Provide the (x, y) coordinate of the cell's center where the given text is located.  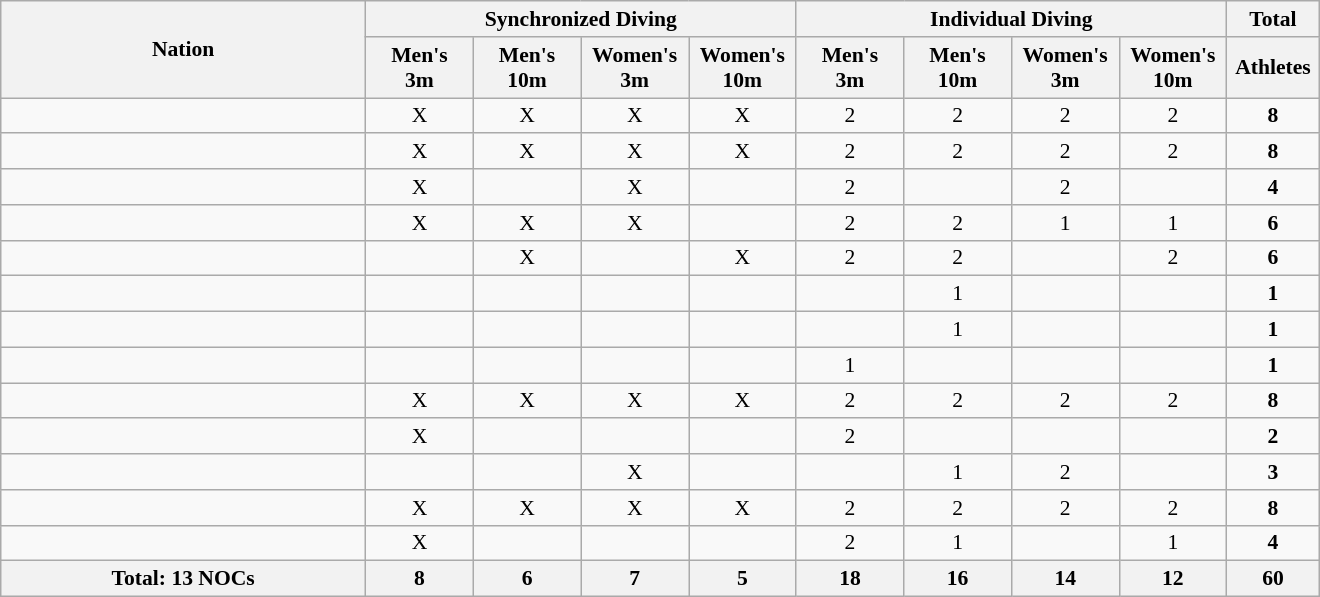
Total: 13 NOCs (184, 579)
Synchronized Diving (581, 19)
Total (1274, 19)
60 (1274, 579)
3 (1274, 472)
14 (1065, 579)
16 (958, 579)
18 (850, 579)
7 (635, 579)
5 (742, 579)
Athletes (1274, 68)
Individual Diving (1011, 19)
12 (1173, 579)
Nation (184, 50)
